Find where the given text appears and provide that cell's center as [x, y] coordinate. 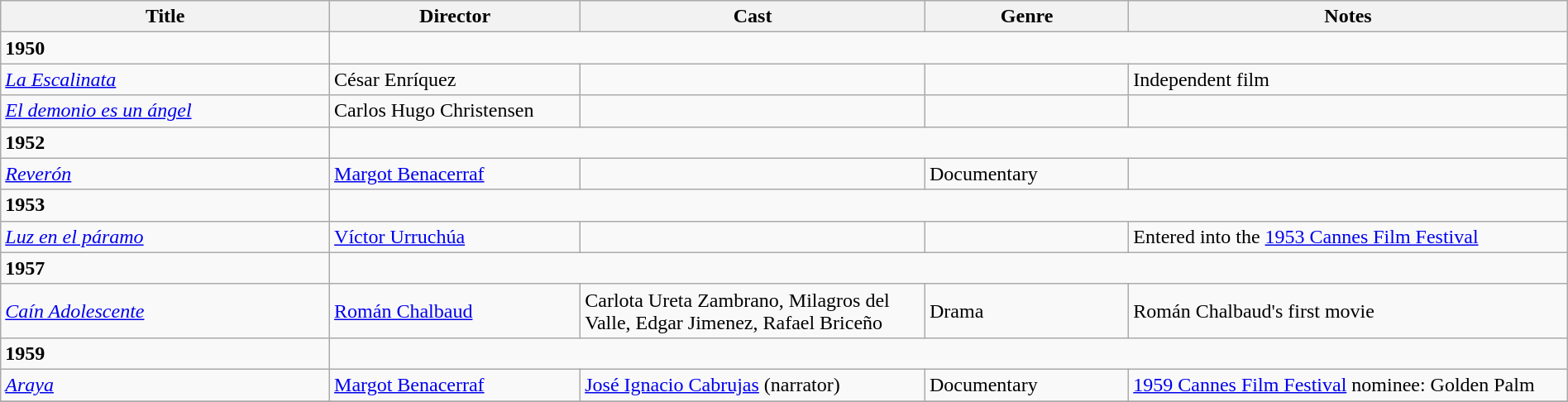
Entered into the 1953 Cannes Film Festival [1348, 237]
1957 [165, 268]
1959 Cannes Film Festival nominee: Golden Palm [1348, 385]
Director [455, 17]
Drama [1026, 311]
Cast [753, 17]
Caín Adolescente [165, 311]
1952 [165, 142]
Carlota Ureta Zambrano, Milagros del Valle, Edgar Jimenez, Rafael Briceño [753, 311]
El demonio es un ángel [165, 111]
Independent film [1348, 79]
Araya [165, 385]
1959 [165, 353]
Genre [1026, 17]
Title [165, 17]
Víctor Urruchúa [455, 237]
Notes [1348, 17]
José Ignacio Cabrujas (narrator) [753, 385]
1950 [165, 48]
Román Chalbaud's first movie [1348, 311]
César Enríquez [455, 79]
Reverón [165, 174]
1953 [165, 205]
Carlos Hugo Christensen [455, 111]
Luz en el páramo [165, 237]
La Escalinata [165, 79]
Román Chalbaud [455, 311]
